Search for the cell housing the specified text and yield its [x, y] center coordinate. 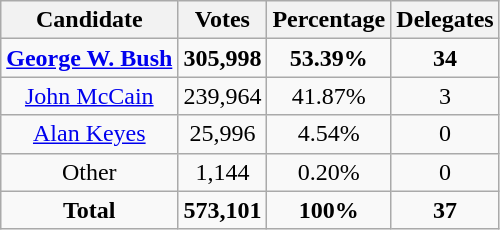
4.54% [329, 134]
Percentage [329, 20]
Other [90, 172]
25,996 [222, 134]
100% [329, 210]
Alan Keyes [90, 134]
305,998 [222, 58]
John McCain [90, 96]
George W. Bush [90, 58]
1,144 [222, 172]
53.39% [329, 58]
Votes [222, 20]
Delegates [445, 20]
239,964 [222, 96]
573,101 [222, 210]
Total [90, 210]
34 [445, 58]
41.87% [329, 96]
37 [445, 210]
0.20% [329, 172]
Candidate [90, 20]
3 [445, 96]
